Return (X, Y) of the center of cell containing provided text 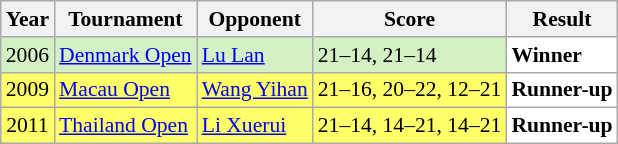
Lu Lan (255, 55)
Macau Open (126, 90)
Wang Yihan (255, 90)
Denmark Open (126, 55)
21–14, 14–21, 14–21 (410, 126)
2009 (28, 90)
Thailand Open (126, 126)
Year (28, 19)
Li Xuerui (255, 126)
Result (562, 19)
Winner (562, 55)
21–16, 20–22, 12–21 (410, 90)
Score (410, 19)
Tournament (126, 19)
21–14, 21–14 (410, 55)
2006 (28, 55)
Opponent (255, 19)
2011 (28, 126)
